Identify which cell holds the provided text, then report its (x, y) central coordinate. 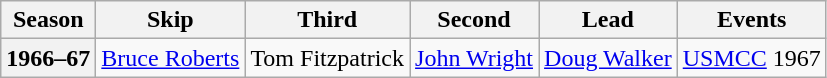
1966–67 (48, 58)
USMCC 1967 (752, 58)
Events (752, 20)
Second (474, 20)
Season (48, 20)
Third (328, 20)
Lead (608, 20)
Skip (170, 20)
Bruce Roberts (170, 58)
Doug Walker (608, 58)
John Wright (474, 58)
Tom Fitzpatrick (328, 58)
